From the cell containing the given text, extract its center point as [x, y] coordinate. 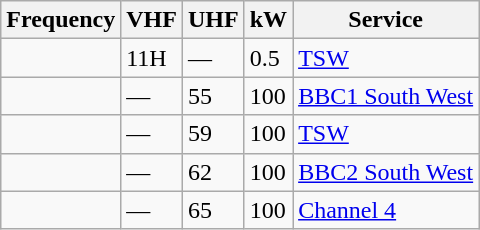
59 [213, 134]
VHF [152, 20]
BBC2 South West [386, 172]
0.5 [268, 58]
kW [268, 20]
Channel 4 [386, 210]
62 [213, 172]
65 [213, 210]
UHF [213, 20]
55 [213, 96]
BBC1 South West [386, 96]
Service [386, 20]
11H [152, 58]
Frequency [61, 20]
